Capture the cell that displays the provided text and extract its [x, y] central coordinate. 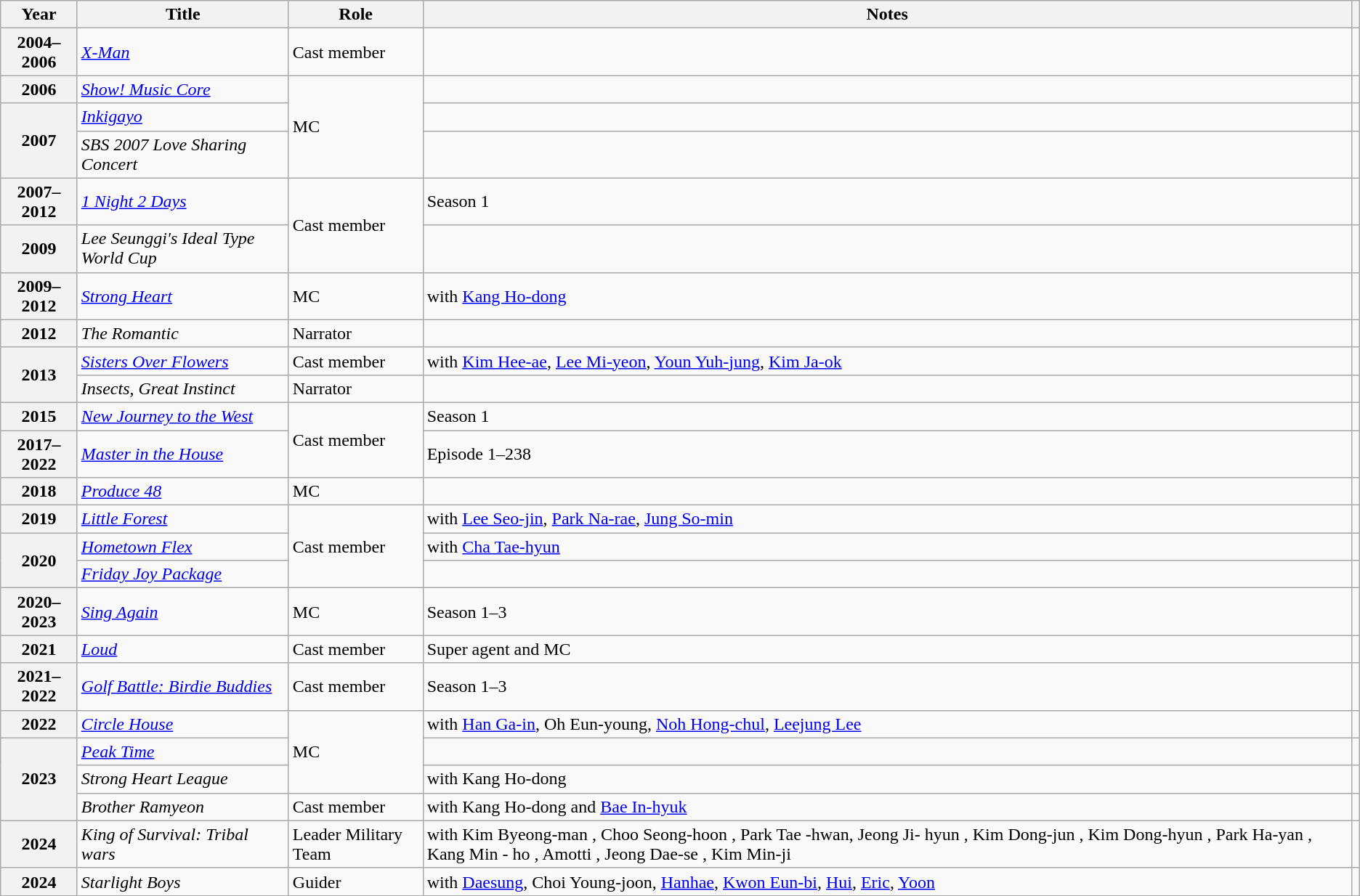
Circle House [183, 724]
2018 [39, 492]
2020–2023 [39, 611]
New Journey to the West [183, 416]
Show! Music Core [183, 89]
King of Survival: Tribal wars [183, 844]
Year [39, 15]
Title [183, 15]
Golf Battle: Birdie Buddies [183, 687]
Brother Ramyeon [183, 807]
Notes [887, 15]
Insects, Great Instinct [183, 388]
2013 [39, 375]
Starlight Boys [183, 881]
Leader Military Team [356, 844]
Role [356, 15]
2009 [39, 248]
2012 [39, 333]
2007 [39, 141]
Guider [356, 881]
with Han Ga-in, Oh Eun-young, Noh Hong-chul, Leejung Lee [887, 724]
Master in the House [183, 453]
Produce 48 [183, 492]
1 Night 2 Days [183, 202]
Peak Time [183, 752]
2021 [39, 649]
Loud [183, 649]
2017–2022 [39, 453]
SBS 2007 Love Sharing Concert [183, 154]
with Cha Tae-hyun [887, 547]
2023 [39, 779]
Episode 1–238 [887, 453]
with Kim Hee-ae, Lee Mi-yeon, Youn Yuh-jung, Kim Ja-ok [887, 361]
Sing Again [183, 611]
2019 [39, 519]
Friday Joy Package [183, 574]
The Romantic [183, 333]
2009–2012 [39, 296]
2020 [39, 561]
2004–2006 [39, 52]
Hometown Flex [183, 547]
Sisters Over Flowers [183, 361]
with Daesung, Choi Young-joon, Hanhae, Kwon Eun-bi, Hui, Eric, Yoon [887, 881]
Strong Heart [183, 296]
Strong Heart League [183, 779]
X-Man [183, 52]
Super agent and MC [887, 649]
with Lee Seo-jin, Park Na-rae, Jung So-min [887, 519]
2021–2022 [39, 687]
2015 [39, 416]
Inkigayo [183, 117]
2006 [39, 89]
with Kang Ho-dong and Bae In-hyuk [887, 807]
Lee Seunggi's Ideal Type World Cup [183, 248]
Little Forest [183, 519]
2022 [39, 724]
2007–2012 [39, 202]
